Find where the given text appears and provide that cell's center as (X, Y) coordinate. 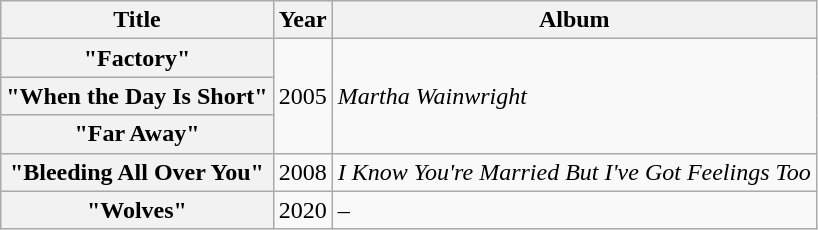
2020 (302, 210)
2005 (302, 96)
"Bleeding All Over You" (137, 172)
Year (302, 20)
Title (137, 20)
– (574, 210)
"When the Day Is Short" (137, 96)
I Know You're Married But I've Got Feelings Too (574, 172)
Album (574, 20)
"Far Away" (137, 134)
"Factory" (137, 58)
2008 (302, 172)
Martha Wainwright (574, 96)
"Wolves" (137, 210)
